Capture the cell that displays the provided text and extract its (X, Y) central coordinate. 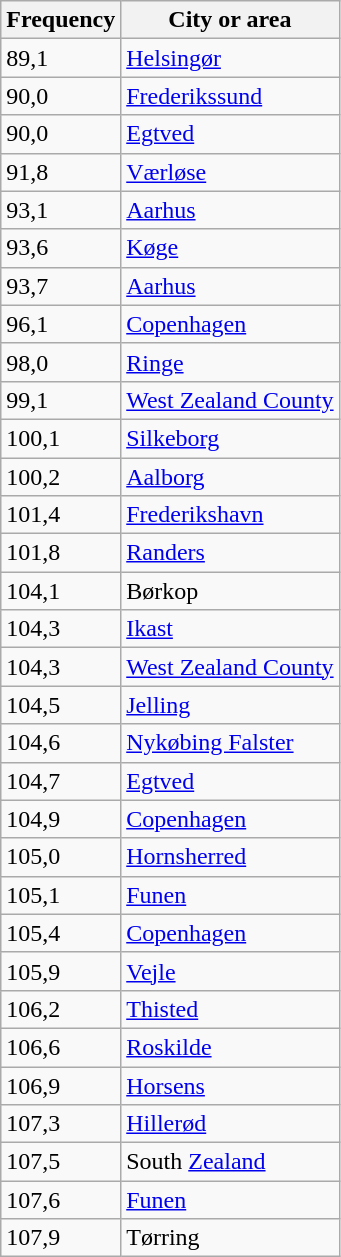
Tørring (230, 1238)
106,2 (61, 1009)
105,9 (61, 971)
Helsingør (230, 58)
Vejle (230, 971)
93,6 (61, 248)
Ringe (230, 362)
Hornsherred (230, 857)
South Zealand (230, 1162)
104,7 (61, 781)
100,1 (61, 438)
93,1 (61, 210)
105,1 (61, 895)
104,6 (61, 743)
106,9 (61, 1085)
104,9 (61, 819)
100,2 (61, 477)
98,0 (61, 362)
101,8 (61, 553)
Silkeborg (230, 438)
107,5 (61, 1162)
Frederikshavn (230, 515)
101,4 (61, 515)
99,1 (61, 400)
89,1 (61, 58)
104,5 (61, 705)
Frequency (61, 20)
Køge (230, 248)
96,1 (61, 324)
107,9 (61, 1238)
107,3 (61, 1124)
Frederikssund (230, 96)
104,1 (61, 591)
106,6 (61, 1047)
Børkop (230, 591)
105,4 (61, 933)
Værløse (230, 172)
Thisted (230, 1009)
93,7 (61, 286)
City or area (230, 20)
Nykøbing Falster (230, 743)
Randers (230, 553)
107,6 (61, 1200)
105,0 (61, 857)
Ikast (230, 629)
Hillerød (230, 1124)
Roskilde (230, 1047)
91,8 (61, 172)
Aalborg (230, 477)
Jelling (230, 705)
Horsens (230, 1085)
